Detect which cell encompasses the target text, then output its [x, y] center coordinate. 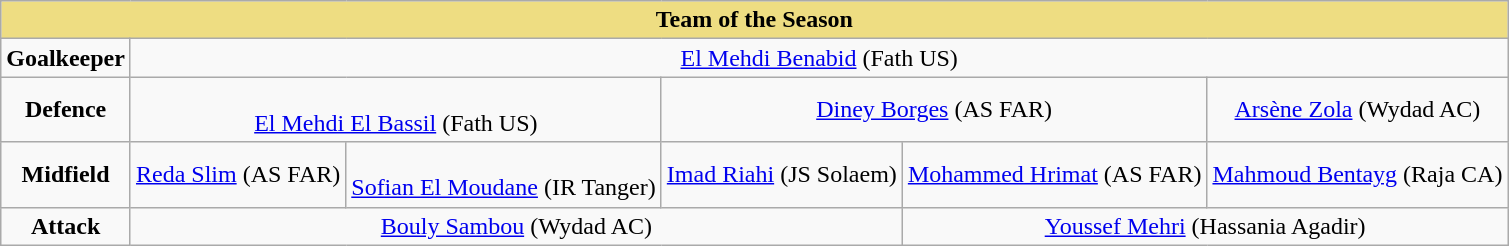
Arsène Zola (Wydad AC) [1358, 110]
Sofian El Moudane (IR Tanger) [504, 174]
Midfield [66, 174]
Diney Borges (AS FAR) [934, 110]
El Mehdi Benabid (Fath US) [818, 58]
Imad Riahi (JS Solaem) [782, 174]
Attack [66, 226]
Youssef Mehri (Hassania Agadir) [1205, 226]
Goalkeeper [66, 58]
Team of the Season [754, 20]
Bouly Sambou (Wydad AC) [516, 226]
Mohammed Hrimat (AS FAR) [1054, 174]
El Mehdi El Bassil (Fath US) [396, 110]
Mahmoud Bentayg (Raja CA) [1358, 174]
Defence [66, 110]
Reda Slim (AS FAR) [238, 174]
